Return the (X, Y) coordinate for the center point of the cell that contains the specified text.  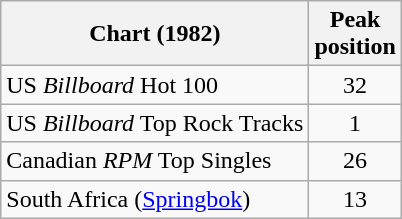
1 (355, 123)
US Billboard Top Rock Tracks (155, 123)
Peakposition (355, 34)
South Africa (Springbok) (155, 199)
13 (355, 199)
Canadian RPM Top Singles (155, 161)
Chart (1982) (155, 34)
32 (355, 85)
US Billboard Hot 100 (155, 85)
26 (355, 161)
